Extract the [X, Y] coordinate from the center of the cell holding the provided text.  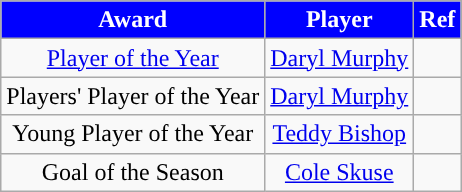
Ref [438, 20]
Players' Player of the Year [133, 96]
Player [340, 20]
Award [133, 20]
Cole Skuse [340, 172]
Goal of the Season [133, 172]
Player of the Year [133, 58]
Young Player of the Year [133, 134]
Teddy Bishop [340, 134]
